Pinpoint the cell where the given text exists, returning its (x, y) midpoint coordinate. 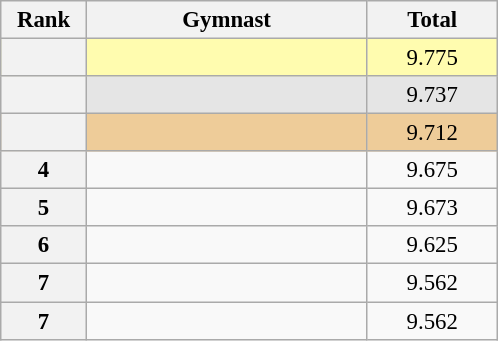
9.673 (432, 208)
9.675 (432, 170)
9.737 (432, 95)
6 (44, 245)
Gymnast (226, 20)
4 (44, 170)
9.712 (432, 133)
5 (44, 208)
9.625 (432, 245)
Rank (44, 20)
9.775 (432, 58)
Total (432, 20)
